Extract the (x, y) coordinate from the center of the cell holding the provided text.  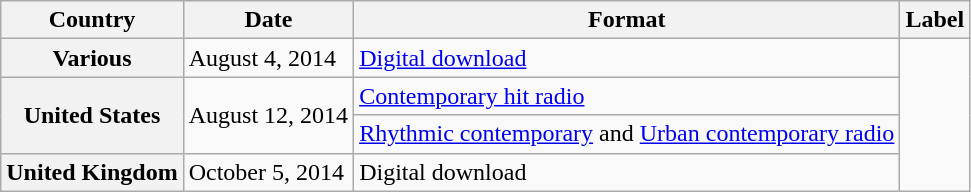
Contemporary hit radio (627, 96)
Rhythmic contemporary and Urban contemporary radio (627, 134)
Date (268, 20)
Format (627, 20)
United States (92, 115)
August 4, 2014 (268, 58)
Various (92, 58)
United Kingdom (92, 172)
Label (935, 20)
August 12, 2014 (268, 115)
Country (92, 20)
October 5, 2014 (268, 172)
